Provide the (x, y) coordinate of the cell's center where the given text is located.  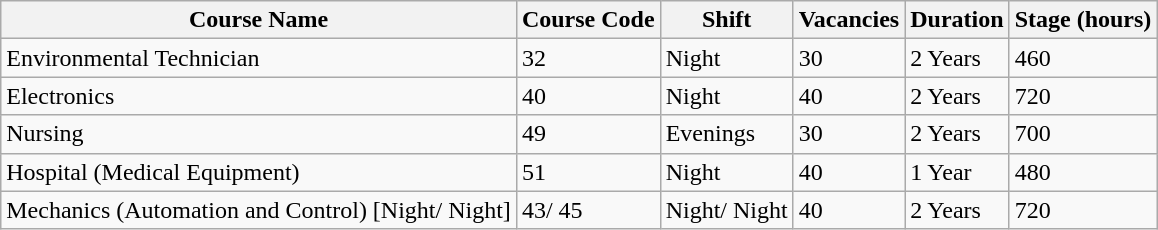
Course Name (259, 20)
Stage (hours) (1083, 20)
49 (588, 134)
Environmental Technician (259, 58)
Duration (957, 20)
Night/ Night (726, 210)
51 (588, 172)
Vacancies (849, 20)
480 (1083, 172)
32 (588, 58)
Course Code (588, 20)
Evenings (726, 134)
Mechanics (Automation and Control) [Night/ Night] (259, 210)
1 Year (957, 172)
700 (1083, 134)
Shift (726, 20)
Electronics (259, 96)
43/ 45 (588, 210)
Nursing (259, 134)
460 (1083, 58)
Hospital (Medical Equipment) (259, 172)
